Determine the (x, y) coordinate at the center of the cell enclosing the given text.  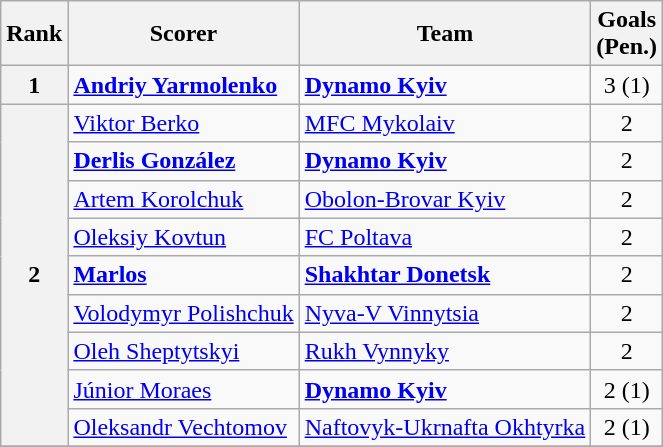
Artem Korolchuk (184, 199)
Rukh Vynnyky (445, 351)
3 (1) (627, 85)
MFC Mykolaiv (445, 123)
Goals(Pen.) (627, 34)
Oleh Sheptytskyi (184, 351)
Nyva-V Vinnytsia (445, 313)
Oleksandr Vechtomov (184, 427)
Shakhtar Donetsk (445, 275)
Naftovyk-Ukrnafta Okhtyrka (445, 427)
Team (445, 34)
Rank (34, 34)
Scorer (184, 34)
Oleksiy Kovtun (184, 237)
1 (34, 85)
Obolon-Brovar Kyiv (445, 199)
Viktor Berko (184, 123)
Marlos (184, 275)
Volodymyr Polishchuk (184, 313)
Derlis González (184, 161)
FC Poltava (445, 237)
Andriy Yarmolenko (184, 85)
Júnior Moraes (184, 389)
